Find where the given text appears and provide that cell's center as [x, y] coordinate. 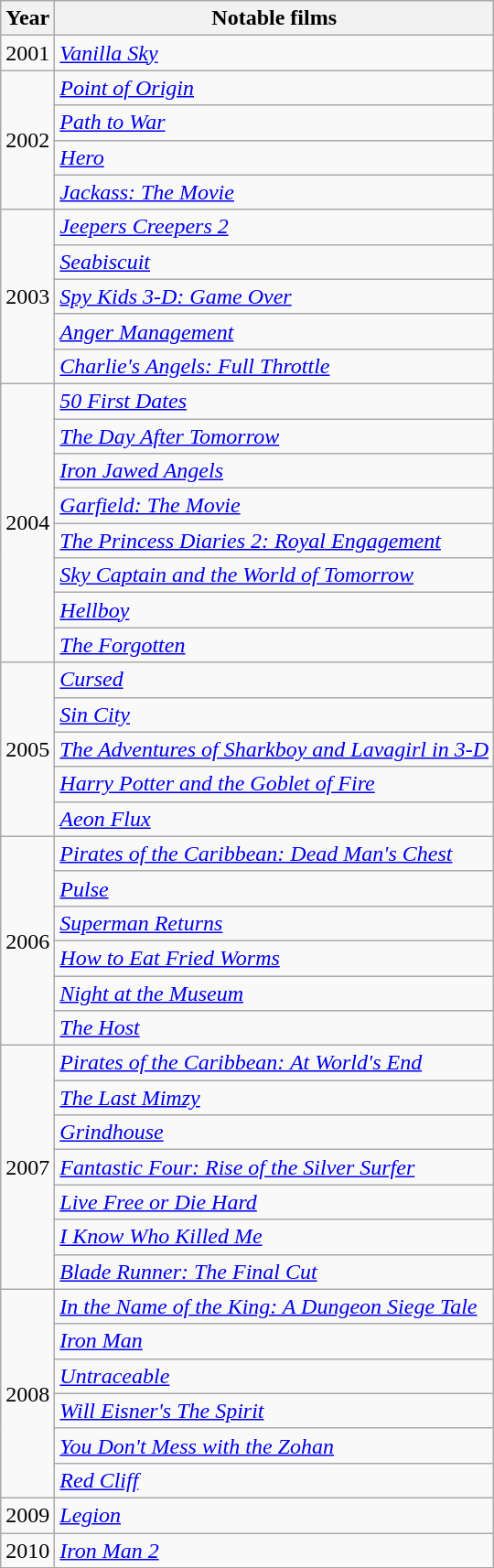
2010 [27, 1551]
Hero [274, 157]
Pirates of the Caribbean: Dead Man's Chest [274, 854]
Anger Management [274, 331]
Untraceable [274, 1376]
Spy Kids 3-D: Game Over [274, 296]
Jackass: The Movie [274, 192]
Will Eisner's The Spirit [274, 1411]
Garfield: The Movie [274, 506]
Notable films [274, 18]
Year [27, 18]
Point of Origin [274, 88]
50 First Dates [274, 401]
2008 [27, 1393]
2007 [27, 1167]
2004 [27, 522]
Hellboy [274, 610]
Cursed [274, 680]
2009 [27, 1515]
Sky Captain and the World of Tomorrow [274, 575]
Live Free or Die Hard [274, 1202]
2006 [27, 940]
Pulse [274, 888]
2005 [27, 749]
I Know Who Killed Me [274, 1237]
2003 [27, 296]
Grindhouse [274, 1133]
You Don't Mess with the Zohan [274, 1445]
Pirates of the Caribbean: At World's End [274, 1063]
The Adventures of Sharkboy and Lavagirl in 3-D [274, 749]
Night at the Museum [274, 993]
Sin City [274, 714]
Harry Potter and the Goblet of Fire [274, 784]
Red Cliff [274, 1480]
Iron Jawed Angels [274, 471]
The Host [274, 1028]
Fantastic Four: Rise of the Silver Surfer [274, 1167]
How to Eat Fried Worms [274, 958]
The Day After Tomorrow [274, 436]
The Forgotten [274, 645]
Iron Man [274, 1341]
The Last Mimzy [274, 1098]
2002 [27, 140]
2001 [27, 53]
Iron Man 2 [274, 1551]
The Princess Diaries 2: Royal Engagement [274, 541]
Path to War [274, 123]
Seabiscuit [274, 262]
In the Name of the King: A Dungeon Siege Tale [274, 1306]
Vanilla Sky [274, 53]
Jeepers Creepers 2 [274, 227]
Charlie's Angels: Full Throttle [274, 366]
Legion [274, 1515]
Aeon Flux [274, 819]
Superman Returns [274, 923]
Blade Runner: The Final Cut [274, 1272]
